Identify which cell holds the provided text, then report its (X, Y) central coordinate. 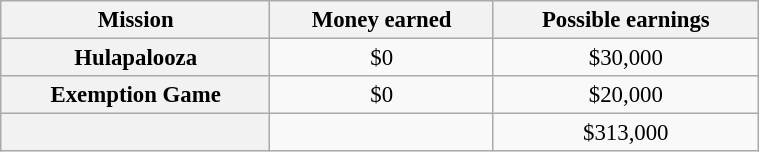
Hulapalooza (136, 57)
Mission (136, 20)
$30,000 (626, 57)
Exemption Game (136, 95)
Money earned (382, 20)
$313,000 (626, 133)
Possible earnings (626, 20)
$20,000 (626, 95)
